Scan for the cell matching the given text and deliver its [X, Y] coordinate at center. 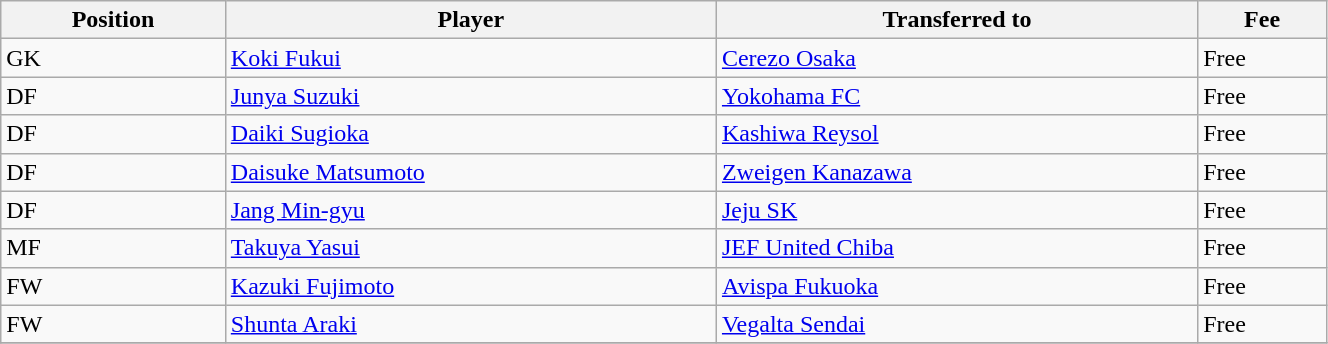
Avispa Fukuoka [956, 286]
Player [470, 20]
Junya Suzuki [470, 96]
Takuya Yasui [470, 248]
Fee [1262, 20]
Vegalta Sendai [956, 324]
Jang Min-gyu [470, 210]
Zweigen Kanazawa [956, 172]
MF [114, 248]
Transferred to [956, 20]
JEF United Chiba [956, 248]
Yokohama FC [956, 96]
Position [114, 20]
Daiki Sugioka [470, 134]
Shunta Araki [470, 324]
Daisuke Matsumoto [470, 172]
Koki Fukui [470, 58]
Cerezo Osaka [956, 58]
GK [114, 58]
Kazuki Fujimoto [470, 286]
Jeju SK [956, 210]
Kashiwa Reysol [956, 134]
